Detect which cell encompasses the target text, then output its [X, Y] center coordinate. 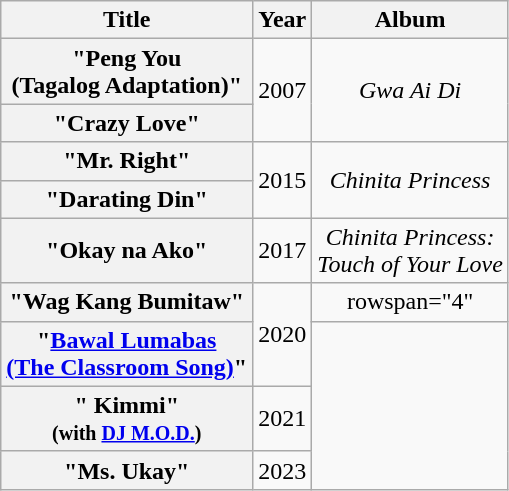
"Crazy Love" [127, 123]
"Okay na Ako" [127, 250]
"Wag Kang Bumitaw" [127, 302]
2020 [282, 334]
2007 [282, 90]
" Kimmi"(with DJ M.O.D.) [127, 418]
Gwa Ai Di [410, 90]
Chinita Princess:Touch of Your Love [410, 250]
"Ms. Ukay" [127, 470]
"Bawal Lumabas(The Classroom Song)" [127, 354]
2017 [282, 250]
"Mr. Right" [127, 161]
"Darating Din" [127, 199]
"Peng You(Tagalog Adaptation)" [127, 72]
rowspan="4" [410, 302]
Year [282, 20]
Album [410, 20]
Chinita Princess [410, 180]
2021 [282, 418]
2023 [282, 470]
2015 [282, 180]
Title [127, 20]
